Identify which cell holds the provided text, then report its (X, Y) central coordinate. 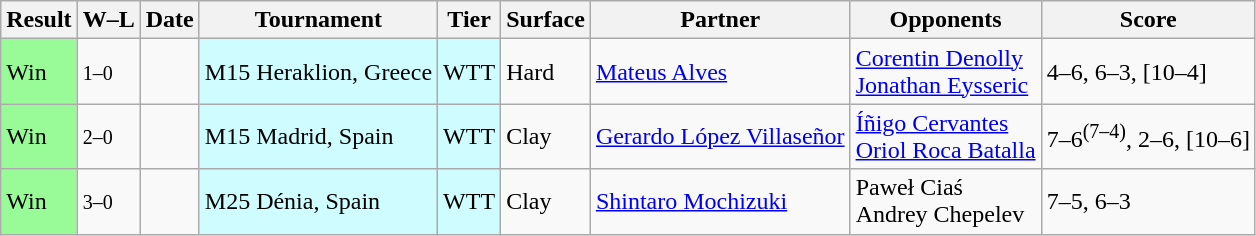
M15 Heraklion, Greece (318, 72)
Paweł Ciaś Andrey Chepelev (946, 202)
1–0 (108, 72)
Tier (470, 20)
7–6(7–4), 2–6, [10–6] (1148, 136)
Tournament (318, 20)
Íñigo Cervantes Oriol Roca Batalla (946, 136)
2–0 (108, 136)
Score (1148, 20)
M15 Madrid, Spain (318, 136)
3–0 (108, 202)
Hard (546, 72)
Result (39, 20)
4–6, 6–3, [10–4] (1148, 72)
Mateus Alves (720, 72)
W–L (108, 20)
Surface (546, 20)
Date (170, 20)
Shintaro Mochizuki (720, 202)
7–5, 6–3 (1148, 202)
Gerardo López Villaseñor (720, 136)
Corentin Denolly Jonathan Eysseric (946, 72)
Opponents (946, 20)
M25 Dénia, Spain (318, 202)
Partner (720, 20)
